Provide the [x, y] coordinate of the cell's center where the given text is located.  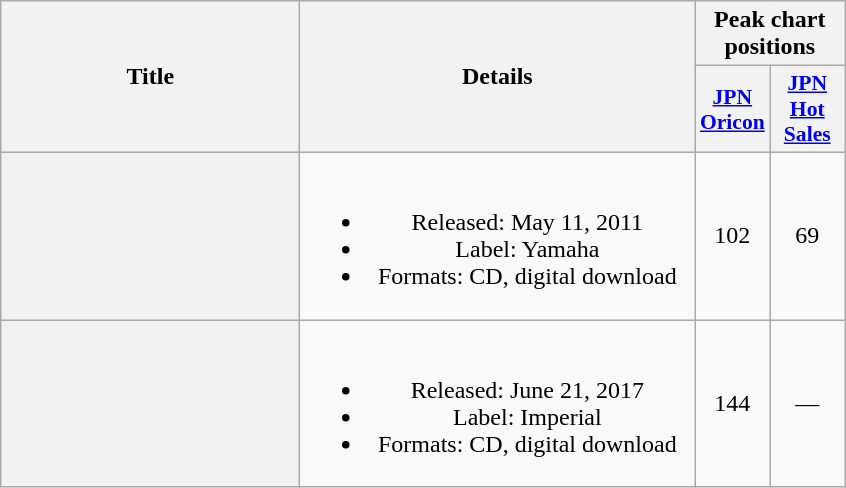
— [808, 404]
Released: June 21, 2017Label: ImperialFormats: CD, digital download [498, 404]
144 [732, 404]
Details [498, 77]
JPNHotSales [808, 110]
Title [150, 77]
Released: May 11, 2011Label: YamahaFormats: CD, digital download [498, 236]
Peak chart positions [770, 34]
102 [732, 236]
JPNOricon [732, 110]
69 [808, 236]
